Locate the cell with the specified text and output its (X, Y) center coordinate. 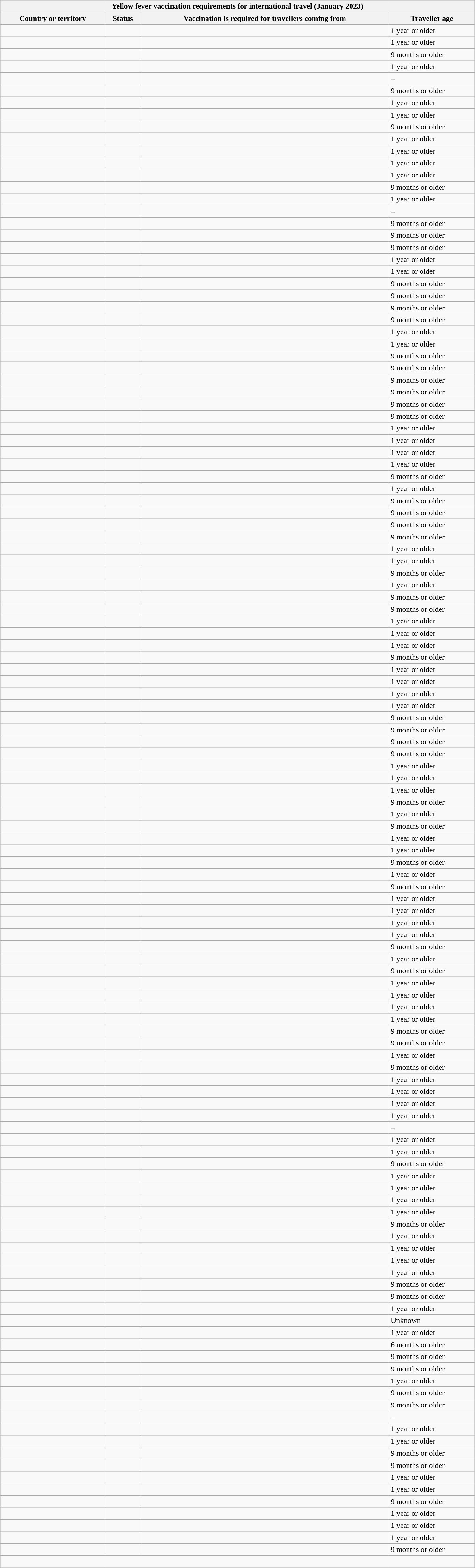
Country or territory (53, 18)
Traveller age (432, 18)
Vaccination is required for travellers coming from (265, 18)
Status (123, 18)
Yellow fever vaccination requirements for international travel (January 2023) (237, 6)
6 months or older (432, 1345)
Unknown (432, 1321)
